Determine the [X, Y] coordinate at the center of the cell enclosing the given text.  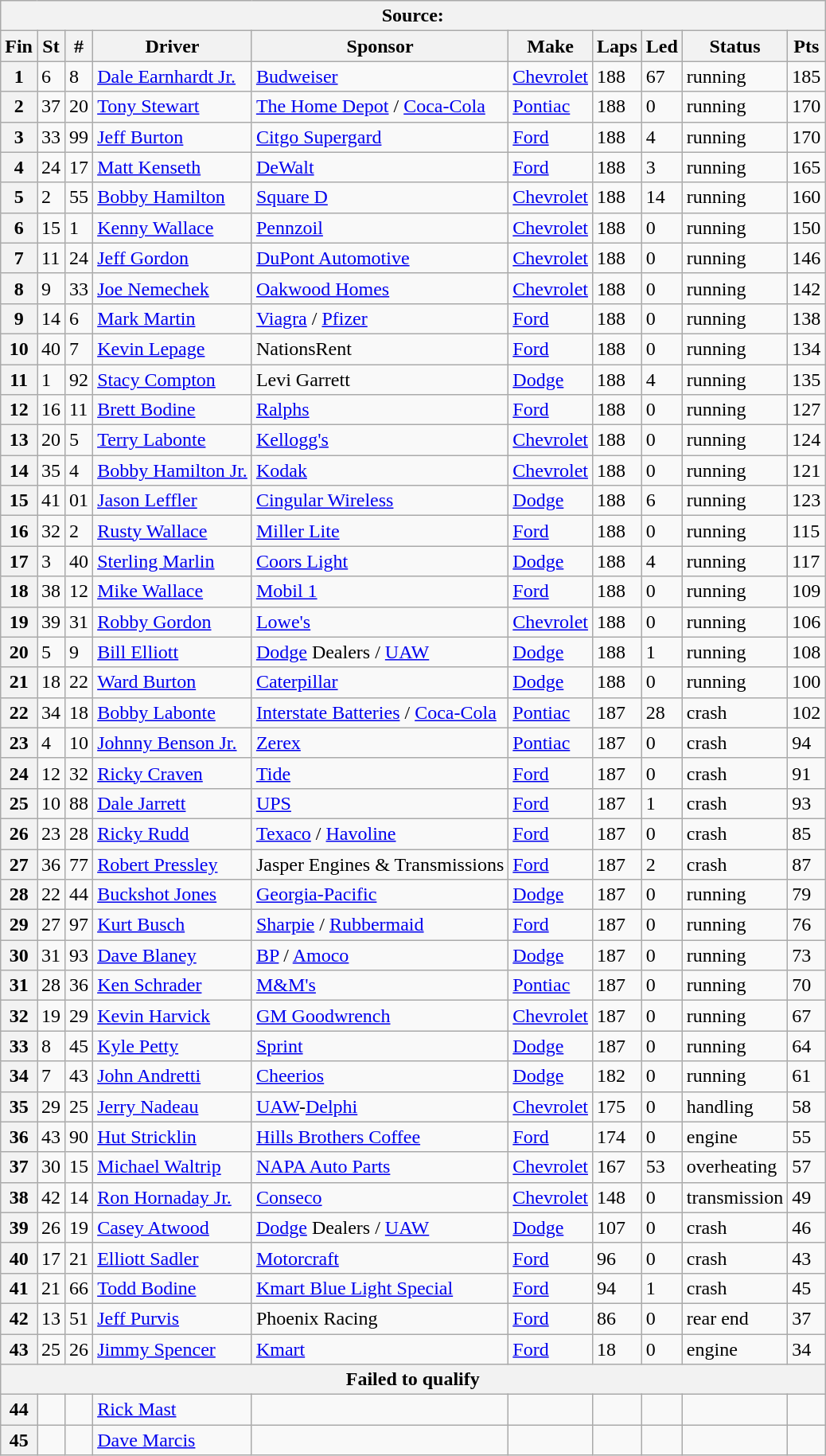
Cingular Wireless [380, 501]
Rusty Wallace [173, 531]
Cheerios [380, 1076]
142 [807, 288]
53 [662, 1167]
Laps [617, 46]
Make [551, 46]
Kmart Blue Light Special [380, 1288]
146 [807, 258]
76 [807, 925]
57 [807, 1167]
Bobby Labonte [173, 712]
Pts [807, 46]
106 [807, 622]
overheating [734, 1167]
138 [807, 318]
Matt Kenseth [173, 167]
Georgia-Pacific [380, 895]
102 [807, 712]
Mike Wallace [173, 591]
109 [807, 591]
Failed to qualify [413, 1380]
185 [807, 76]
Driver [173, 46]
174 [617, 1137]
148 [617, 1197]
99 [80, 137]
Kevin Harvick [173, 1016]
Kevin Lepage [173, 349]
Square D [380, 197]
Fin [19, 46]
Casey Atwood [173, 1228]
Pennzoil [380, 228]
Jasper Engines & Transmissions [380, 864]
Tide [380, 773]
Mark Martin [173, 318]
Stacy Compton [173, 380]
Brett Bodine [173, 410]
St [51, 46]
NationsRent [380, 349]
Hills Brothers Coffee [380, 1137]
Sharpie / Rubbermaid [380, 925]
Buckshot Jones [173, 895]
107 [617, 1228]
51 [80, 1318]
Todd Bodine [173, 1288]
58 [807, 1107]
Bobby Hamilton [173, 197]
Rick Mast [173, 1410]
73 [807, 955]
Joe Nemechek [173, 288]
165 [807, 167]
Jerry Nadeau [173, 1107]
GM Goodwrench [380, 1016]
Hut Stricklin [173, 1137]
rear end [734, 1318]
Bill Elliott [173, 652]
01 [80, 501]
79 [807, 895]
Lowe's [380, 622]
Source: [413, 16]
88 [80, 803]
66 [80, 1288]
Miller Lite [380, 531]
Robby Gordon [173, 622]
Ward Burton [173, 682]
The Home Depot / Coca-Cola [380, 107]
Jason Leffler [173, 501]
121 [807, 470]
135 [807, 380]
Jimmy Spencer [173, 1349]
Kenny Wallace [173, 228]
DuPont Automotive [380, 258]
John Andretti [173, 1076]
Ken Schrader [173, 986]
Dale Jarrett [173, 803]
Levi Garrett [380, 380]
Sprint [380, 1046]
Caterpillar [380, 682]
Kyle Petty [173, 1046]
96 [617, 1258]
Sterling Marlin [173, 561]
Jeff Burton [173, 137]
# [80, 46]
Ricky Rudd [173, 833]
108 [807, 652]
124 [807, 440]
90 [80, 1137]
115 [807, 531]
Terry Labonte [173, 440]
87 [807, 864]
46 [807, 1228]
DeWalt [380, 167]
97 [80, 925]
Kellogg's [380, 440]
Dave Marcis [173, 1440]
Oakwood Homes [380, 288]
Kmart [380, 1349]
UPS [380, 803]
100 [807, 682]
70 [807, 986]
Motorcraft [380, 1258]
Status [734, 46]
Texaco / Havoline [380, 833]
160 [807, 197]
117 [807, 561]
handling [734, 1107]
Robert Pressley [173, 864]
Viagra / Pfizer [380, 318]
134 [807, 349]
182 [617, 1076]
BP / Amoco [380, 955]
Tony Stewart [173, 107]
150 [807, 228]
Kurt Busch [173, 925]
167 [617, 1167]
Sponsor [380, 46]
Coors Light [380, 561]
Johnny Benson Jr. [173, 743]
UAW-Delphi [380, 1107]
Ralphs [380, 410]
Jeff Purvis [173, 1318]
Elliott Sadler [173, 1258]
Mobil 1 [380, 591]
92 [80, 380]
Zerex [380, 743]
Kodak [380, 470]
M&M's [380, 986]
61 [807, 1076]
Dale Earnhardt Jr. [173, 76]
Conseco [380, 1197]
77 [80, 864]
transmission [734, 1197]
Budweiser [380, 76]
Bobby Hamilton Jr. [173, 470]
Interstate Batteries / Coca-Cola [380, 712]
85 [807, 833]
Led [662, 46]
NAPA Auto Parts [380, 1167]
Ron Hornaday Jr. [173, 1197]
175 [617, 1107]
Dave Blaney [173, 955]
64 [807, 1046]
86 [617, 1318]
Phoenix Racing [380, 1318]
Ricky Craven [173, 773]
123 [807, 501]
Citgo Supergard [380, 137]
49 [807, 1197]
91 [807, 773]
Jeff Gordon [173, 258]
127 [807, 410]
Michael Waltrip [173, 1167]
